Find where the given text appears and provide that cell's center as [X, Y] coordinate. 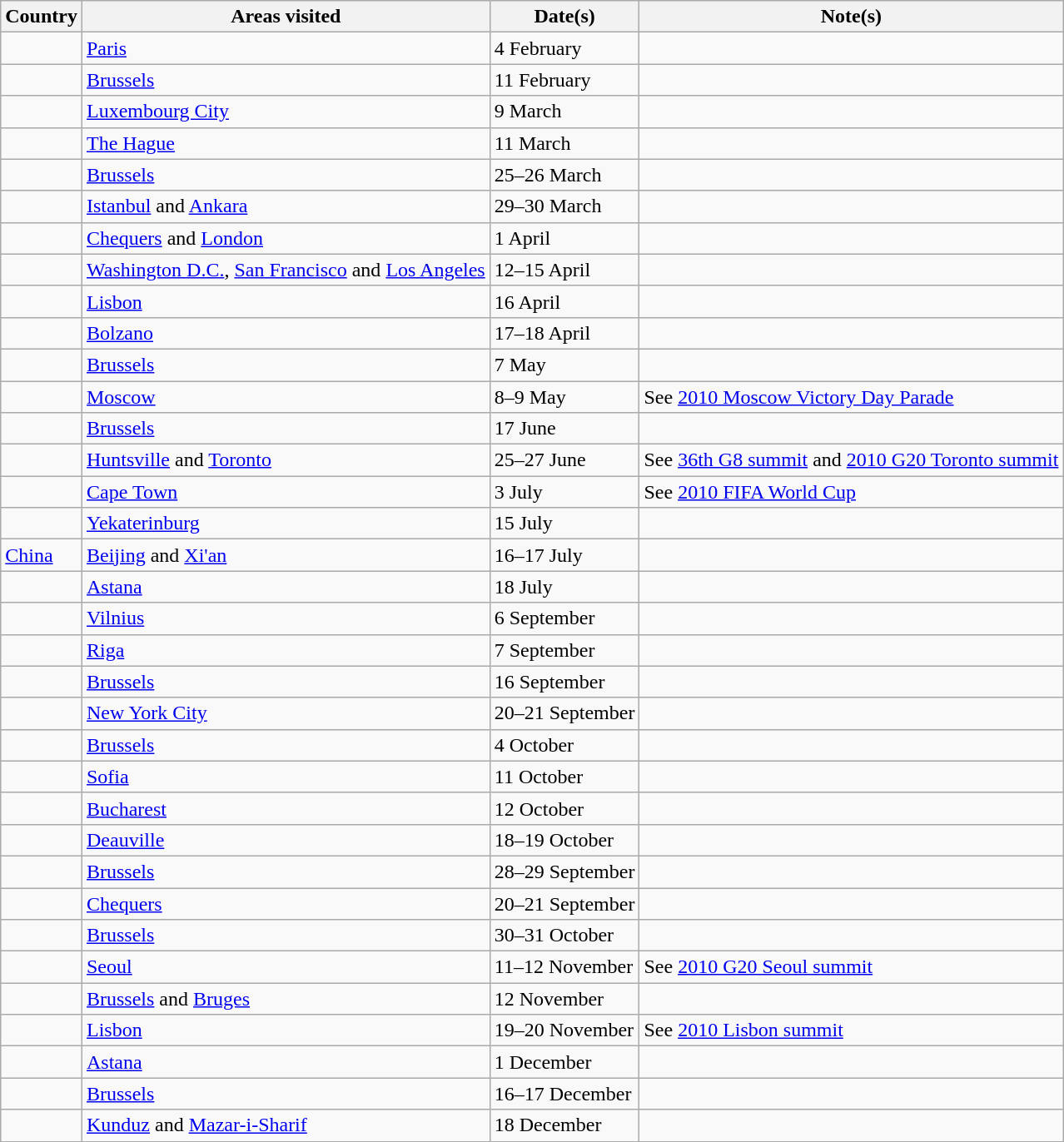
17 June [564, 429]
The Hague [286, 143]
Chequers and London [286, 238]
16–17 July [564, 555]
Moscow [286, 397]
30–31 October [564, 936]
New York City [286, 713]
12 October [564, 808]
9 March [564, 112]
11 March [564, 143]
16–17 December [564, 1094]
28–29 September [564, 871]
11 February [564, 80]
18–19 October [564, 840]
Country [42, 17]
Yekaterinburg [286, 524]
7 September [564, 650]
Date(s) [564, 17]
See 36th G8 summit and 2010 G20 Toronto summit [851, 460]
3 July [564, 492]
7 May [564, 365]
16 April [564, 301]
Chequers [286, 903]
1 April [564, 238]
China [42, 555]
Riga [286, 650]
17–18 April [564, 333]
See 2010 Moscow Victory Day Parade [851, 397]
4 February [564, 48]
1 December [564, 1062]
Huntsville and Toronto [286, 460]
12–15 April [564, 270]
Kunduz and Mazar-i-Sharif [286, 1125]
11 October [564, 777]
15 July [564, 524]
25–26 March [564, 175]
Sofia [286, 777]
19–20 November [564, 1030]
Note(s) [851, 17]
Seoul [286, 967]
12 November [564, 999]
See 2010 Lisbon summit [851, 1030]
11–12 November [564, 967]
Areas visited [286, 17]
Beijing and Xi'an [286, 555]
16 September [564, 682]
29–30 March [564, 206]
6 September [564, 618]
Luxembourg City [286, 112]
Istanbul and Ankara [286, 206]
4 October [564, 745]
25–27 June [564, 460]
See 2010 FIFA World Cup [851, 492]
Bucharest [286, 808]
Vilnius [286, 618]
See 2010 G20 Seoul summit [851, 967]
8–9 May [564, 397]
Brussels and Bruges [286, 999]
Washington D.C., San Francisco and Los Angeles [286, 270]
Deauville [286, 840]
18 July [564, 587]
18 December [564, 1125]
Cape Town [286, 492]
Paris [286, 48]
Bolzano [286, 333]
